Detect which cell encompasses the target text, then output its (x, y) center coordinate. 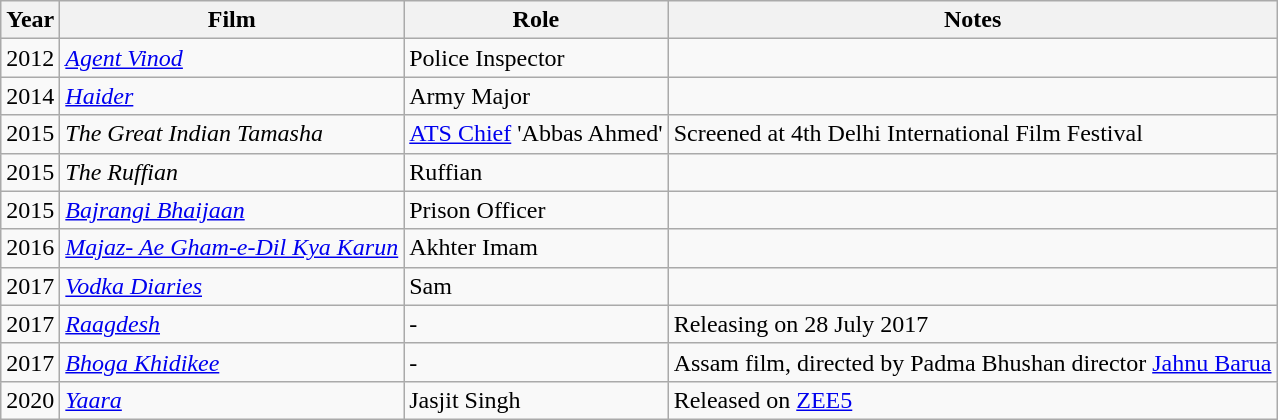
Role (536, 20)
Releasing on 28 July 2017 (972, 324)
2020 (30, 400)
2014 (30, 96)
Ruffian (536, 172)
The Great Indian Tamasha (232, 134)
Sam (536, 286)
2012 (30, 58)
ATS Chief 'Abbas Ahmed' (536, 134)
Film (232, 20)
Agent Vinod (232, 58)
Year (30, 20)
Screened at 4th Delhi International Film Festival (972, 134)
Jasjit Singh (536, 400)
The Ruffian (232, 172)
Assam film, directed by Padma Bhushan director Jahnu Barua (972, 362)
Majaz- Ae Gham-e-Dil Kya Karun (232, 248)
Bhoga Khidikee (232, 362)
2016 (30, 248)
Prison Officer (536, 210)
Yaara (232, 400)
Bajrangi Bhaijaan (232, 210)
Police Inspector (536, 58)
Haider (232, 96)
Akhter Imam (536, 248)
Notes (972, 20)
Raagdesh (232, 324)
Army Major (536, 96)
Vodka Diaries (232, 286)
Released on ZEE5 (972, 400)
